Determine the (x, y) coordinate at the center of the cell enclosing the given text.  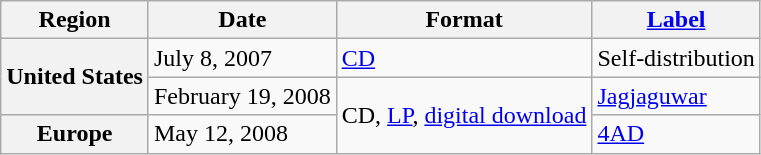
Jagjaguwar (676, 96)
February 19, 2008 (242, 96)
Format (464, 20)
United States (75, 77)
Date (242, 20)
Region (75, 20)
Label (676, 20)
May 12, 2008 (242, 134)
CD, LP, digital download (464, 115)
4AD (676, 134)
Europe (75, 134)
CD (464, 58)
Self-distribution (676, 58)
July 8, 2007 (242, 58)
